Return the [x, y] coordinate for the center point of the cell that contains the specified text.  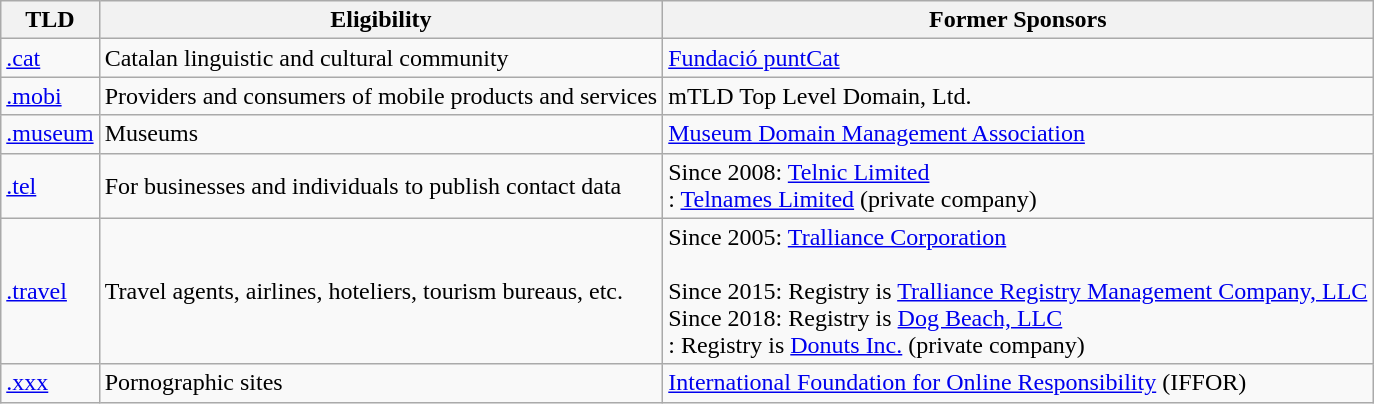
.travel [50, 291]
.tel [50, 186]
.xxx [50, 383]
For businesses and individuals to publish contact data [381, 186]
Eligibility [381, 20]
Museums [381, 134]
.cat [50, 58]
Providers and consumers of mobile products and services [381, 96]
Pornographic sites [381, 383]
Catalan linguistic and cultural community [381, 58]
Travel agents, airlines, hoteliers, tourism bureaus, etc. [381, 291]
International Foundation for Online Responsibility (IFFOR) [1018, 383]
Fundació puntCat [1018, 58]
Museum Domain Management Association [1018, 134]
Since 2008: Telnic Limited: Telnames Limited (private company) [1018, 186]
mTLD Top Level Domain, Ltd. [1018, 96]
.museum [50, 134]
TLD [50, 20]
Former Sponsors [1018, 20]
.mobi [50, 96]
